Find where the given text appears and provide that cell's center as (X, Y) coordinate. 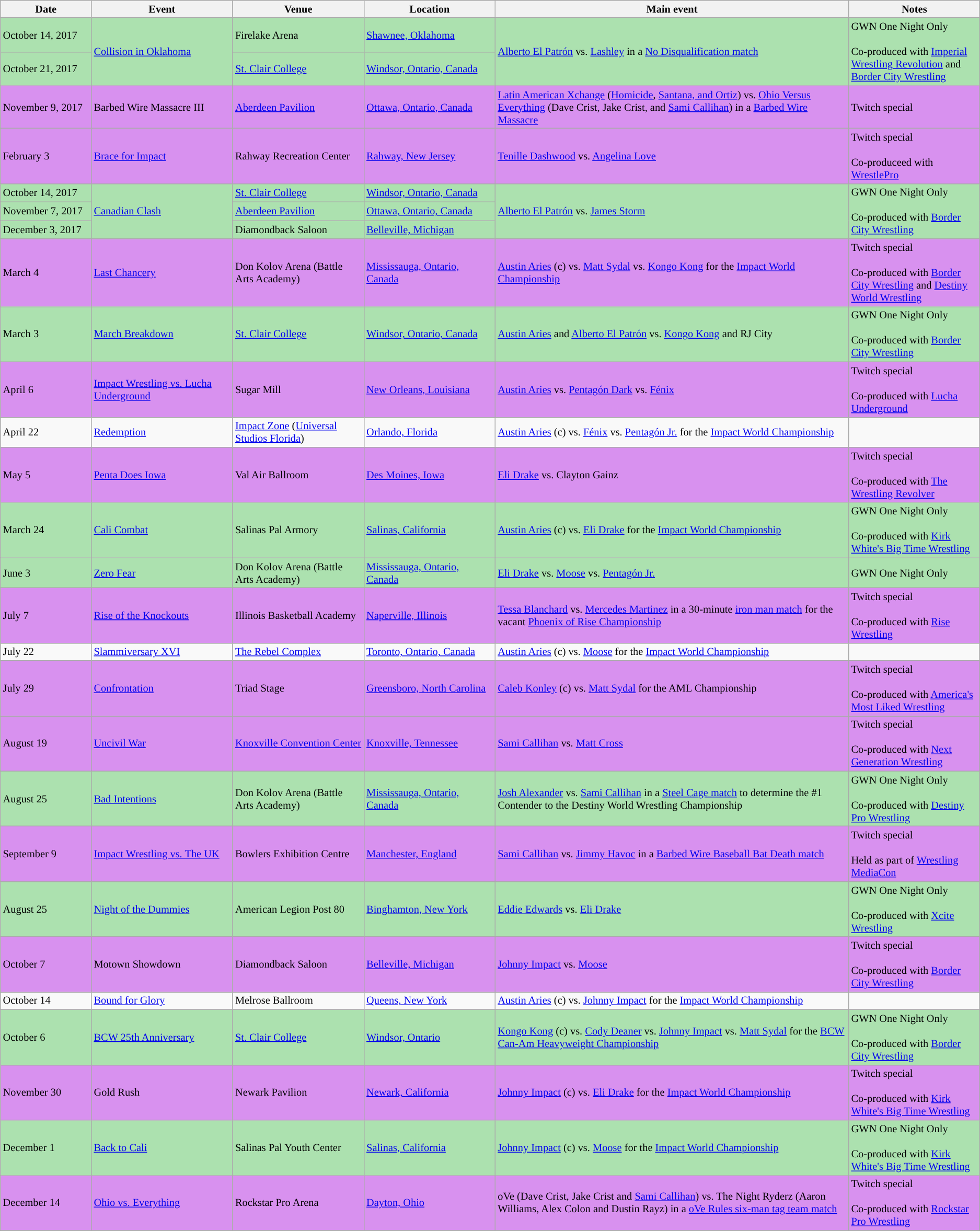
October 6 (46, 1037)
Rockstar Pro Arena (298, 1203)
The Rebel Complex (298, 652)
Twitch specialCo-produced with Border City Wrestling (915, 964)
Twitch special (915, 107)
Dayton, Ohio (430, 1203)
March 24 (46, 530)
Twitch specialCo-produced with Lucha Underground (915, 389)
Knoxville, Tennessee (430, 743)
Eli Drake vs. Clayton Gainz (672, 475)
Twitch specialCo-produced with Rockstar Pro Wrestling (915, 1203)
Greensboro, North Carolina (430, 688)
Bad Intentions (162, 799)
April 6 (46, 389)
Alberto El Patrón vs. James Storm (672, 211)
Johnny Impact (c) vs. Eli Drake for the Impact World Championship (672, 1092)
Austin Aries (c) vs. Johnny Impact for the Impact World Championship (672, 1000)
March 4 (46, 273)
Location (430, 9)
Tenille Dashwood vs. Angelina Love (672, 156)
December 14 (46, 1203)
Night of the Dummies (162, 909)
Newark, California (430, 1092)
November 9, 2017 (46, 107)
Confrontation (162, 688)
Main event (672, 9)
Rise of the Knockouts (162, 615)
Austin Aries (c) vs. Fénix vs. Pentagón Jr. for the Impact World Championship (672, 432)
Austin Aries and Alberto El Patrón vs. Kongo Kong and RJ City (672, 334)
Last Chancery (162, 273)
Salinas Pal Youth Center (298, 1147)
March Breakdown (162, 334)
Uncivil War (162, 743)
GWN One Night Only (915, 573)
Binghamton, New York (430, 909)
Twitch specialCo-produced with Kirk White's Big Time Wrestling (915, 1092)
Cali Combat (162, 530)
Slammiversary XVI (162, 652)
Gold Rush (162, 1092)
Austin Aries (c) vs. Eli Drake for the Impact World Championship (672, 530)
BCW 25th Anniversary (162, 1037)
Toronto, Ontario, Canada (430, 652)
Penta Does Iowa (162, 475)
Twitch specialHeld as part of Wrestling MediaCon (915, 854)
Date (46, 9)
June 3 (46, 573)
Austin Aries (c) vs. Moose for the Impact World Championship (672, 652)
New Orleans, Louisiana (430, 389)
September 9 (46, 854)
Bowlers Exhibition Centre (298, 854)
Redemption (162, 432)
Melrose Ballroom (298, 1000)
Newark Pavilion (298, 1092)
Austin Aries vs. Pentagón Dark vs. Fénix (672, 389)
Ohio vs. Everything (162, 1203)
Knoxville Convention Center (298, 743)
October 7 (46, 964)
Tessa Blanchard vs. Mercedes Martinez in a 30-minute iron man match for the vacant Phoenix of Rise Championship (672, 615)
Canadian Clash (162, 211)
Twitch specialCo-produced with Next Generation Wrestling (915, 743)
Des Moines, Iowa (430, 475)
Twitch specialCo-produced with Border City Wrestling and Destiny World Wrestling (915, 273)
Barbed Wire Massacre III (162, 107)
Event (162, 9)
Rahway Recreation Center (298, 156)
Collision in Oklahoma (162, 52)
December 1 (46, 1147)
Eli Drake vs. Moose vs. Pentagón Jr. (672, 573)
Rahway, New Jersey (430, 156)
Bound for Glory (162, 1000)
GWN One Night OnlyCo-produced with Destiny Pro Wrestling (915, 799)
Sugar Mill (298, 389)
Naperville, Illinois (430, 615)
Back to Cali (162, 1147)
Salinas Pal Armory (298, 530)
Notes (915, 9)
Triad Stage (298, 688)
Kongo Kong (c) vs. Cody Deaner vs. Johnny Impact vs. Matt Sydal for the BCW Can-Am Heavyweight Championship (672, 1037)
Austin Aries (c) vs. Matt Sydal vs. Kongo Kong for the Impact World Championship (672, 273)
Venue (298, 9)
American Legion Post 80 (298, 909)
November 30 (46, 1092)
Shawnee, Oklahoma (430, 34)
August 19 (46, 743)
Twitch specialCo-produced with Rise Wrestling (915, 615)
November 7, 2017 (46, 211)
Orlando, Florida (430, 432)
Illinois Basketball Academy (298, 615)
Twitch specialCo-produced with America's Most Liked Wrestling (915, 688)
October 21, 2017 (46, 69)
Josh Alexander vs. Sami Callihan in a Steel Cage match to determine the #1 Contender to the Destiny World Wrestling Championship (672, 799)
February 3 (46, 156)
Johnny Impact vs. Moose (672, 964)
Sami Callihan vs. Jimmy Havoc in a Barbed Wire Baseball Bat Death match (672, 854)
April 22 (46, 432)
March 3 (46, 334)
July 7 (46, 615)
July 22 (46, 652)
Impact Wrestling vs. Lucha Underground (162, 389)
Twitch specialCo-produced with The Wrestling Revolver (915, 475)
GWN One Night OnlyCo-produced with Imperial Wrestling Revolution and Border City Wrestling (915, 52)
Manchester, England (430, 854)
Zero Fear (162, 573)
GWN One Night OnlyCo-produced with Xcite Wrestling (915, 909)
December 3, 2017 (46, 229)
Alberto El Patrón vs. Lashley in a No Disqualification match (672, 52)
Val Air Ballroom (298, 475)
Impact Wrestling vs. The UK (162, 854)
May 5 (46, 475)
Johnny Impact (c) vs. Moose for the Impact World Championship (672, 1147)
Windsor, Ontario (430, 1037)
Twitch specialCo-produceed with WrestlePro (915, 156)
Sami Callihan vs. Matt Cross (672, 743)
Impact Zone (Universal Studios Florida) (298, 432)
July 29 (46, 688)
October 14 (46, 1000)
Firelake Arena (298, 34)
Queens, New York (430, 1000)
Motown Showdown (162, 964)
Eddie Edwards vs. Eli Drake (672, 909)
Caleb Konley (c) vs. Matt Sydal for the AML Championship (672, 688)
Brace for Impact (162, 156)
